Search for the cell housing the specified text and yield its [x, y] center coordinate. 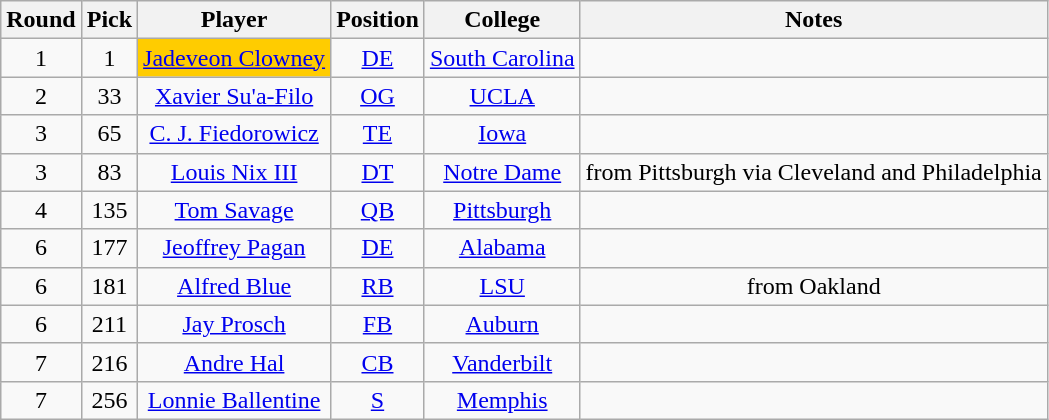
Iowa [502, 134]
216 [109, 362]
Andre Hal [234, 362]
Alfred Blue [234, 286]
QB [378, 210]
FB [378, 324]
CB [378, 362]
4 [41, 210]
Vanderbilt [502, 362]
Xavier Su'a-Filo [234, 96]
135 [109, 210]
Lonnie Ballentine [234, 400]
Pittsburgh [502, 210]
33 [109, 96]
Memphis [502, 400]
C. J. Fiedorowicz [234, 134]
UCLA [502, 96]
256 [109, 400]
Jadeveon Clowney [234, 58]
Notre Dame [502, 172]
S [378, 400]
Alabama [502, 248]
DT [378, 172]
Round [41, 20]
Auburn [502, 324]
from Oakland [814, 286]
South Carolina [502, 58]
College [502, 20]
TE [378, 134]
211 [109, 324]
Tom Savage [234, 210]
83 [109, 172]
Jay Prosch [234, 324]
Position [378, 20]
Pick [109, 20]
RB [378, 286]
65 [109, 134]
177 [109, 248]
2 [41, 96]
181 [109, 286]
Louis Nix III [234, 172]
LSU [502, 286]
Jeoffrey Pagan [234, 248]
Player [234, 20]
from Pittsburgh via Cleveland and Philadelphia [814, 172]
Notes [814, 20]
OG [378, 96]
